Return the (x, y) coordinate for the center point of the cell that contains the specified text.  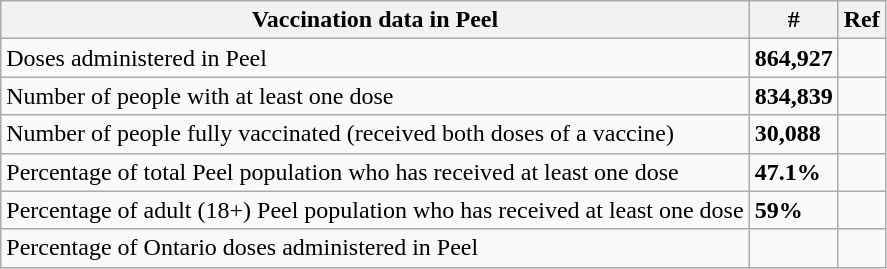
834,839 (794, 96)
30,088 (794, 134)
# (794, 20)
Percentage of Ontario doses administered in Peel (375, 248)
47.1% (794, 172)
Doses administered in Peel (375, 58)
Ref (862, 20)
Number of people with at least one dose (375, 96)
864,927 (794, 58)
Percentage of adult (18+) Peel population who has received at least one dose (375, 210)
59% (794, 210)
Percentage of total Peel population who has received at least one dose (375, 172)
Vaccination data in Peel (375, 20)
Number of people fully vaccinated (received both doses of a vaccine) (375, 134)
